Provide the [X, Y] coordinate of the cell's center where the given text is located.  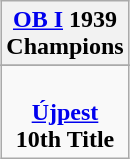
OB I 1939Champions [65, 34]
Újpest10th Title [65, 112]
